Capture the cell that displays the provided text and extract its (x, y) central coordinate. 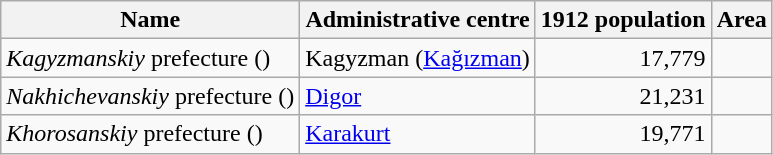
Khorosanskiy prefecture () (150, 134)
Karakurt (418, 134)
Digor (418, 96)
19,771 (623, 134)
Kagyzman (Kağızman) (418, 58)
Administrative centre (418, 20)
Kagyzmanskiy prefecture () (150, 58)
17,779 (623, 58)
Area (742, 20)
Nakhichevanskiy prefecture () (150, 96)
21,231 (623, 96)
1912 population (623, 20)
Name (150, 20)
